Identify which cell holds the provided text, then report its [x, y] central coordinate. 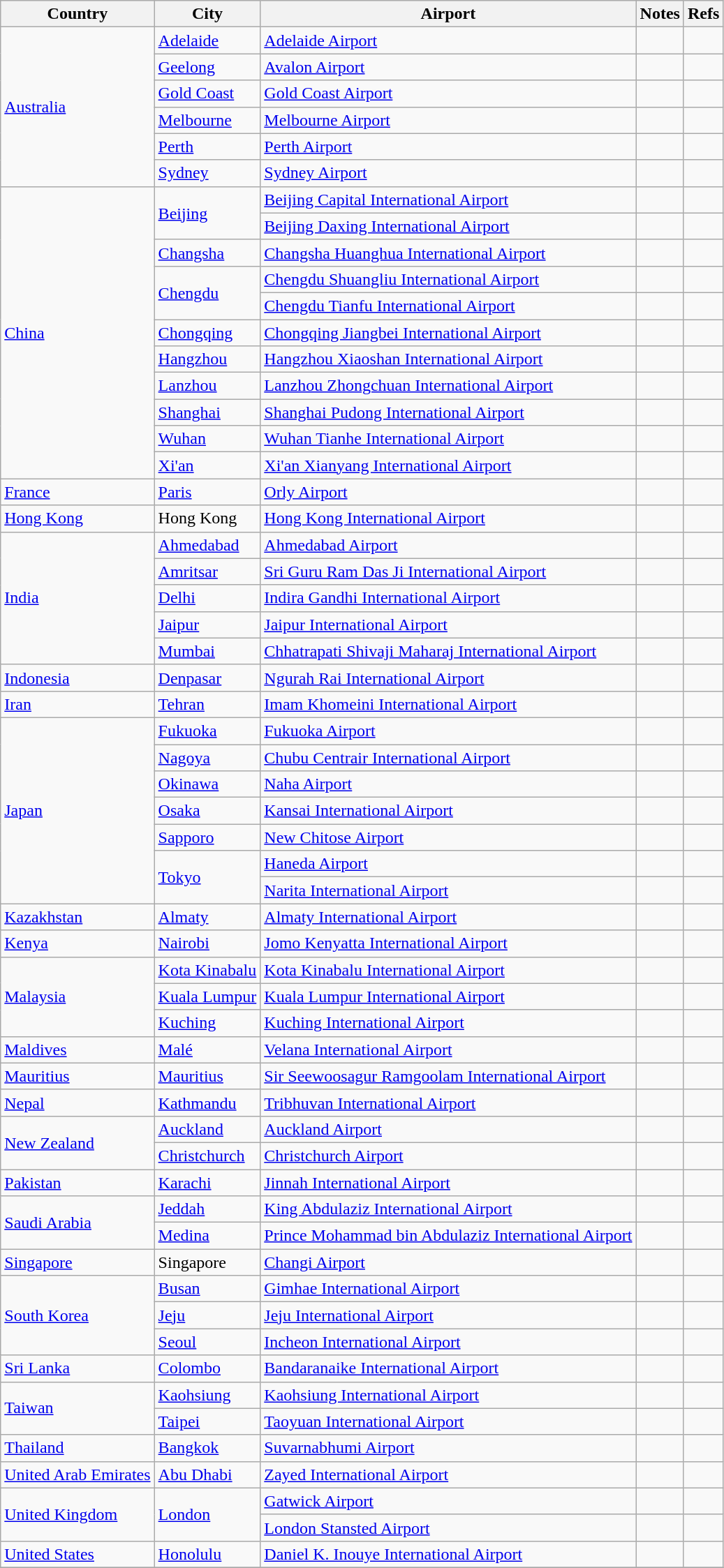
Chengdu Tianfu International Airport [448, 306]
Colombo [207, 1368]
Abu Dhabi [207, 1474]
Indonesia [77, 678]
Paris [207, 492]
Kazakhstan [77, 917]
Xi'an [207, 465]
Perth Airport [448, 147]
Malaysia [77, 996]
Chubu Centrair International Airport [448, 757]
Denpasar [207, 678]
Beijing [207, 213]
Iran [77, 704]
Delhi [207, 598]
Amritsar [207, 572]
Indira Gandhi International Airport [448, 598]
Karachi [207, 1183]
Sir Seewoosagur Ramgoolam International Airport [448, 1076]
Sapporo [207, 837]
Medina [207, 1236]
Imam Khomeini International Airport [448, 704]
New Chitose Airport [448, 837]
Gimhae International Airport [448, 1289]
Bangkok [207, 1448]
Kathmandu [207, 1103]
Malé [207, 1050]
Nagoya [207, 757]
Nairobi [207, 943]
Bandaranaike International Airport [448, 1368]
Changi Airport [448, 1262]
Melbourne Airport [448, 120]
Auckland Airport [448, 1129]
Almaty International Airport [448, 917]
Taiwan [77, 1408]
Ngurah Rai International Airport [448, 678]
Seoul [207, 1342]
Wuhan Tianhe International Airport [448, 439]
Saudi Arabia [77, 1223]
Almaty [207, 917]
Thailand [77, 1448]
Xi'an Xianyang International Airport [448, 465]
Chongqing [207, 333]
Naha Airport [448, 784]
Jomo Kenyatta International Airport [448, 943]
Adelaide Airport [448, 40]
France [77, 492]
Shanghai Pudong International Airport [448, 412]
Melbourne [207, 120]
Australia [77, 107]
Jeddah [207, 1209]
Orly Airport [448, 492]
Busan [207, 1289]
United Kingdom [77, 1514]
Tokyo [207, 877]
Kuching International Airport [448, 1023]
Nepal [77, 1103]
Narita International Airport [448, 890]
Jeju [207, 1315]
Kota Kinabalu [207, 970]
Chhatrapati Shivaji Maharaj International Airport [448, 651]
London Stansted Airport [448, 1528]
Jeju International Airport [448, 1315]
New Zealand [77, 1142]
Hangzhou Xiaoshan International Airport [448, 359]
Geelong [207, 67]
Gold Coast [207, 94]
Country [77, 14]
Notes [660, 14]
Honolulu [207, 1554]
Taoyuan International Airport [448, 1421]
India [77, 598]
United Arab Emirates [77, 1474]
Avalon Airport [448, 67]
Christchurch [207, 1156]
Gold Coast Airport [448, 94]
Chongqing Jiangbei International Airport [448, 333]
Kuching [207, 1023]
Jaipur International Airport [448, 625]
Osaka [207, 811]
Beijing Capital International Airport [448, 200]
Auckland [207, 1129]
Chengdu Shuangliu International Airport [448, 279]
Shanghai [207, 412]
Fukuoka Airport [448, 731]
Daniel K. Inouye International Airport [448, 1554]
Prince Mohammad bin Abdulaziz International Airport [448, 1236]
Sri Lanka [77, 1368]
Sydney [207, 173]
Ahmedabad [207, 545]
London [207, 1514]
Taipei [207, 1421]
Tribhuvan International Airport [448, 1103]
Lanzhou Zhongchuan International Airport [448, 386]
Kenya [77, 943]
Kuala Lumpur [207, 996]
Hong Kong International Airport [448, 518]
Kuala Lumpur International Airport [448, 996]
Haneda Airport [448, 864]
Kansai International Airport [448, 811]
King Abdulaziz International Airport [448, 1209]
Chengdu [207, 292]
Changsha [207, 253]
Lanzhou [207, 386]
Fukuoka [207, 731]
Mumbai [207, 651]
Japan [77, 810]
Kota Kinabalu International Airport [448, 970]
Tehran [207, 704]
Airport [448, 14]
Kaohsiung [207, 1395]
Perth [207, 147]
South Korea [77, 1315]
Sydney Airport [448, 173]
Suvarnabhumi Airport [448, 1448]
Zayed International Airport [448, 1474]
Christchurch Airport [448, 1156]
United States [77, 1554]
Ahmedabad Airport [448, 545]
Jinnah International Airport [448, 1183]
Hangzhou [207, 359]
Sri Guru Ram Das Ji International Airport [448, 572]
Incheon International Airport [448, 1342]
Refs [703, 14]
Kaohsiung International Airport [448, 1395]
Adelaide [207, 40]
Changsha Huanghua International Airport [448, 253]
Wuhan [207, 439]
Maldives [77, 1050]
Gatwick Airport [448, 1501]
Jaipur [207, 625]
Okinawa [207, 784]
Beijing Daxing International Airport [448, 226]
Velana International Airport [448, 1050]
China [77, 332]
Pakistan [77, 1183]
City [207, 14]
